Provide the (x, y) coordinate of the cell's center where the given text is located.  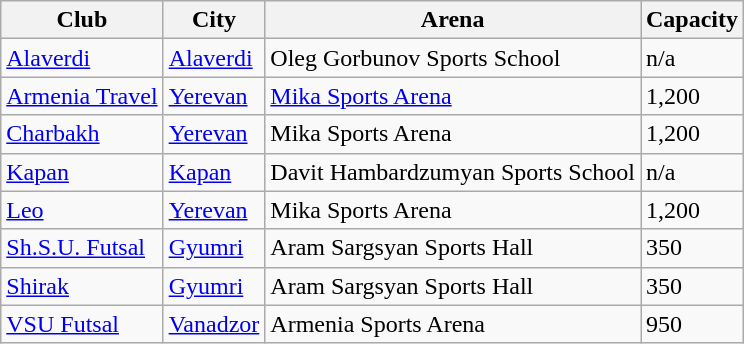
Club (82, 20)
Davit Hambardzumyan Sports School (453, 172)
950 (692, 324)
Armenia Travel (82, 96)
City (214, 20)
Charbakh (82, 134)
Capacity (692, 20)
Arena (453, 20)
Sh.S.U. Futsal (82, 248)
VSU Futsal (82, 324)
Shirak (82, 286)
Leo (82, 210)
Armenia Sports Arena (453, 324)
Vanadzor (214, 324)
Oleg Gorbunov Sports School (453, 58)
